Scan for the cell matching the given text and deliver its (x, y) coordinate at center. 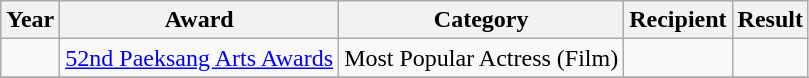
Year (30, 20)
Award (200, 20)
Category (482, 20)
Result (770, 20)
52nd Paeksang Arts Awards (200, 58)
Most Popular Actress (Film) (482, 58)
Recipient (678, 20)
